Scan for the cell matching the given text and deliver its [x, y] coordinate at center. 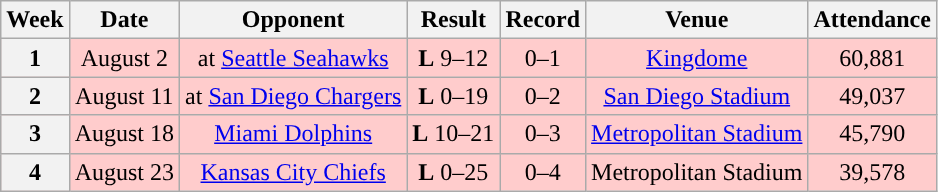
L 0–25 [454, 172]
Attendance [872, 20]
Record [543, 20]
49,037 [872, 96]
1 [35, 58]
0–1 [543, 58]
August 2 [124, 58]
L 10–21 [454, 134]
August 18 [124, 134]
Week [35, 20]
San Diego Stadium [697, 96]
0–4 [543, 172]
L 9–12 [454, 58]
0–2 [543, 96]
Miami Dolphins [294, 134]
August 23 [124, 172]
60,881 [872, 58]
Result [454, 20]
L 0–19 [454, 96]
Date [124, 20]
45,790 [872, 134]
at San Diego Chargers [294, 96]
Opponent [294, 20]
2 [35, 96]
4 [35, 172]
August 11 [124, 96]
39,578 [872, 172]
3 [35, 134]
0–3 [543, 134]
Venue [697, 20]
at Seattle Seahawks [294, 58]
Kansas City Chiefs [294, 172]
Kingdome [697, 58]
